Detect which cell encompasses the target text, then output its [X, Y] center coordinate. 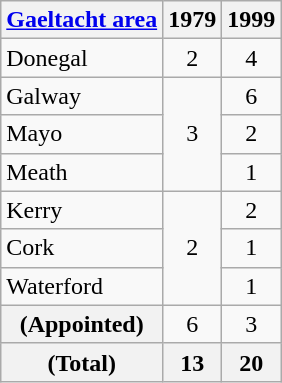
Mayo [82, 134]
Cork [82, 248]
20 [252, 362]
1999 [252, 20]
Waterford [82, 286]
Kerry [82, 210]
Gaeltacht area [82, 20]
(Total) [82, 362]
13 [192, 362]
(Appointed) [82, 324]
1979 [192, 20]
Meath [82, 172]
Galway [82, 96]
Donegal [82, 58]
4 [252, 58]
